From the cell containing the given text, extract its center point as [x, y] coordinate. 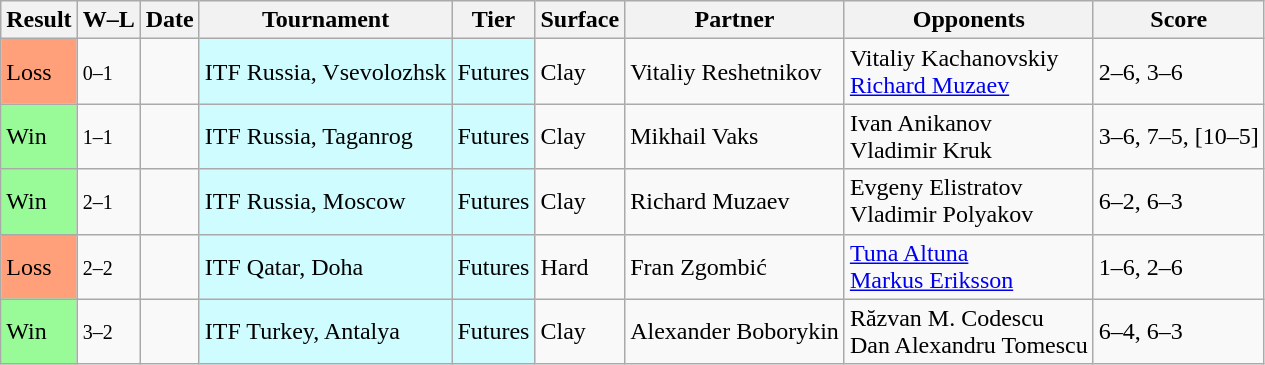
3–6, 7–5, [10–5] [1178, 136]
0–1 [108, 72]
2–6, 3–6 [1178, 72]
ITF Turkey, Antalya [326, 332]
W–L [108, 20]
ITF Russia, Moscow [326, 202]
Partner [735, 20]
Tier [494, 20]
Ivan Anikanov Vladimir Kruk [968, 136]
3–2 [108, 332]
6–2, 6–3 [1178, 202]
Result [39, 20]
Surface [580, 20]
1–6, 2–6 [1178, 266]
Fran Zgombić [735, 266]
Score [1178, 20]
Vitaliy Reshetnikov [735, 72]
ITF Qatar, Doha [326, 266]
2–1 [108, 202]
ITF Russia, Vsevolozhsk [326, 72]
6–4, 6–3 [1178, 332]
Hard [580, 266]
Evgeny Elistratov Vladimir Polyakov [968, 202]
Tuna Altuna Markus Eriksson [968, 266]
Mikhail Vaks [735, 136]
Opponents [968, 20]
ITF Russia, Taganrog [326, 136]
Richard Muzaev [735, 202]
2–2 [108, 266]
Date [170, 20]
Vitaliy Kachanovskiy Richard Muzaev [968, 72]
Alexander Boborykin [735, 332]
1–1 [108, 136]
Răzvan M. Codescu Dan Alexandru Tomescu [968, 332]
Tournament [326, 20]
